Locate the cell with the specified text and output its [X, Y] center coordinate. 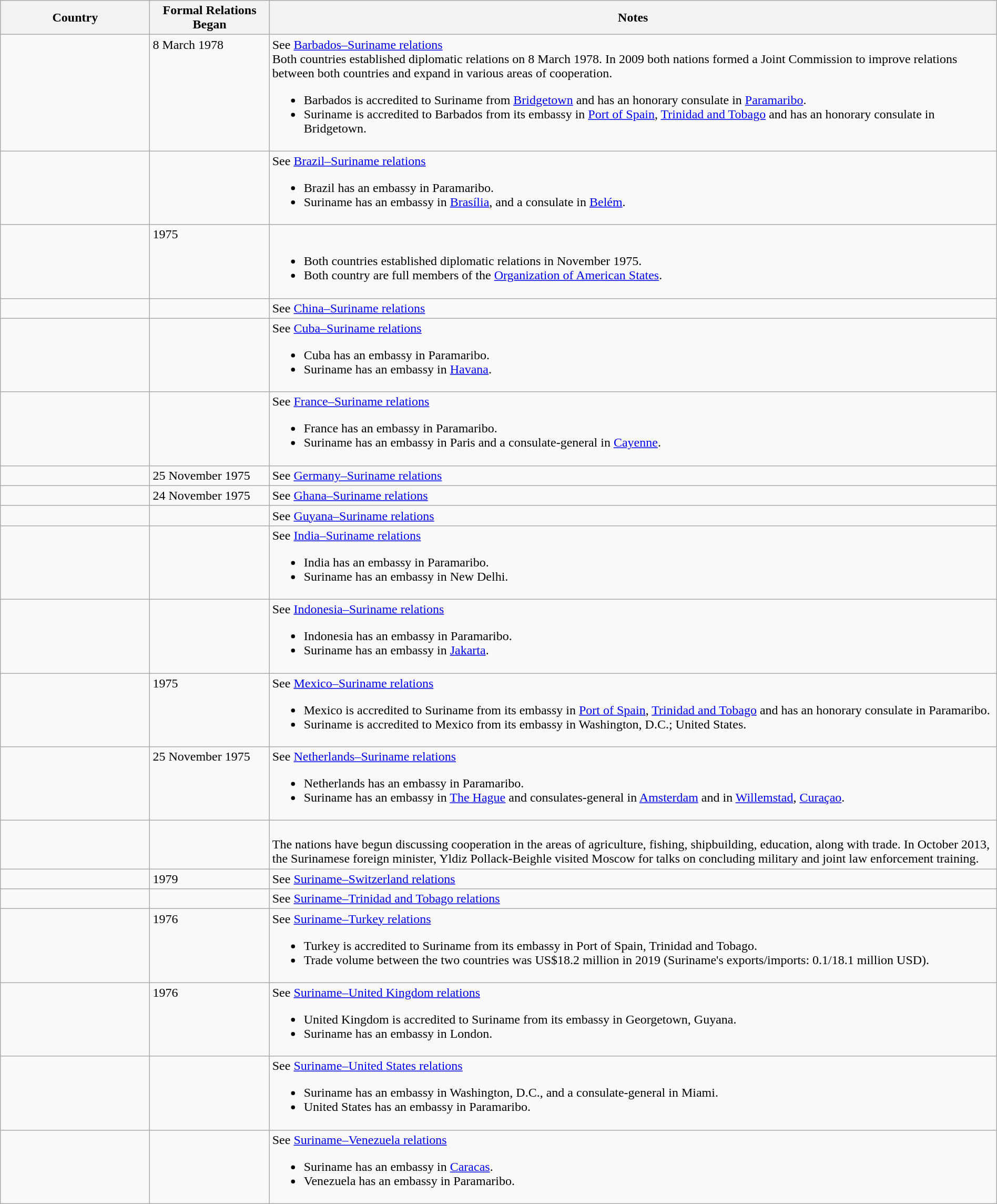
See Suriname–Switzerland relations [633, 879]
See India–Suriname relationsIndia has an embassy in Paramaribo.Suriname has an embassy in New Delhi. [633, 562]
24 November 1975 [209, 495]
8 March 1978 [209, 93]
1979 [209, 879]
See Suriname–Trinidad and Tobago relations [633, 899]
See Brazil–Suriname relationsBrazil has an embassy in Paramaribo.Suriname has an embassy in Brasília, and a consulate in Belém. [633, 188]
Formal Relations Began [209, 18]
See Indonesia–Suriname relationsIndonesia has an embassy in Paramaribo.Suriname has an embassy in Jakarta. [633, 636]
See Germany–Suriname relations [633, 475]
See Suriname–Venezuela relationsSuriname has an embassy in Caracas.Venezuela has an embassy in Paramaribo. [633, 1167]
Country [75, 18]
See Ghana–Suriname relations [633, 495]
Both countries established diplomatic relations in November 1975.Both country are full members of the Organization of American States. [633, 261]
See Guyana–Suriname relations [633, 515]
See Cuba–Suriname relationsCuba has an embassy in Paramaribo.Suriname has an embassy in Havana. [633, 355]
Notes [633, 18]
See China–Suriname relations [633, 308]
See France–Suriname relationsFrance has an embassy in Paramaribo.Suriname has an embassy in Paris and a consulate-general in Cayenne. [633, 429]
